Identify which cell holds the provided text, then report its (x, y) central coordinate. 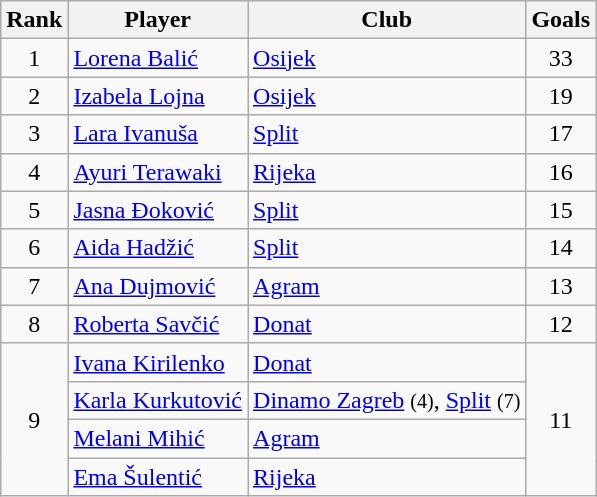
2 (34, 96)
Ema Šulentić (158, 477)
Ivana Kirilenko (158, 362)
19 (561, 96)
Roberta Savčić (158, 324)
4 (34, 172)
9 (34, 419)
8 (34, 324)
Dinamo Zagreb (4), Split (7) (387, 400)
13 (561, 286)
Ana Dujmović (158, 286)
Aida Hadžić (158, 248)
5 (34, 210)
1 (34, 58)
Izabela Lojna (158, 96)
12 (561, 324)
15 (561, 210)
3 (34, 134)
Goals (561, 20)
Lorena Balić (158, 58)
Melani Mihić (158, 438)
17 (561, 134)
33 (561, 58)
Jasna Đoković (158, 210)
Lara Ivanuša (158, 134)
16 (561, 172)
Player (158, 20)
Ayuri Terawaki (158, 172)
Rank (34, 20)
11 (561, 419)
Club (387, 20)
Karla Kurkutović (158, 400)
7 (34, 286)
14 (561, 248)
6 (34, 248)
